Identify which cell holds the provided text, then report its (X, Y) central coordinate. 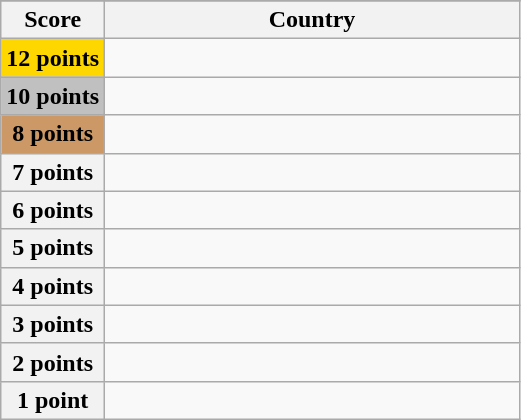
Score (53, 20)
5 points (53, 248)
2 points (53, 362)
6 points (53, 210)
12 points (53, 58)
1 point (53, 400)
4 points (53, 286)
Country (312, 20)
8 points (53, 134)
7 points (53, 172)
3 points (53, 324)
10 points (53, 96)
